Find where the given text appears and provide that cell's center as (X, Y) coordinate. 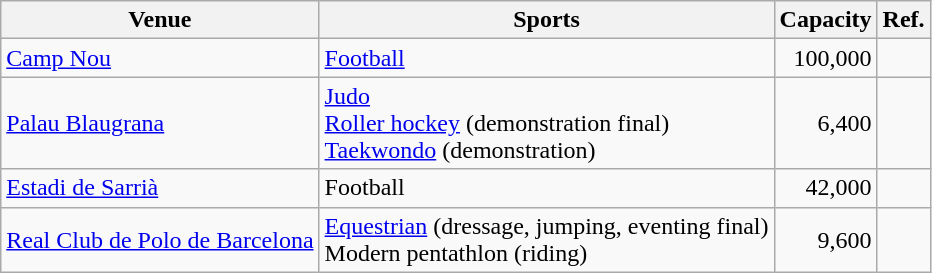
Capacity (826, 20)
6,400 (826, 123)
100,000 (826, 58)
Venue (160, 20)
Palau Blaugrana (160, 123)
Camp Nou (160, 58)
Equestrian (dressage, jumping, eventing final)Modern pentathlon (riding) (546, 240)
Estadi de Sarrià (160, 188)
Sports (546, 20)
42,000 (826, 188)
9,600 (826, 240)
JudoRoller hockey (demonstration final)Taekwondo (demonstration) (546, 123)
Real Club de Polo de Barcelona (160, 240)
Ref. (904, 20)
